Output the [X, Y] coordinate of the center of the cell containing the given text.  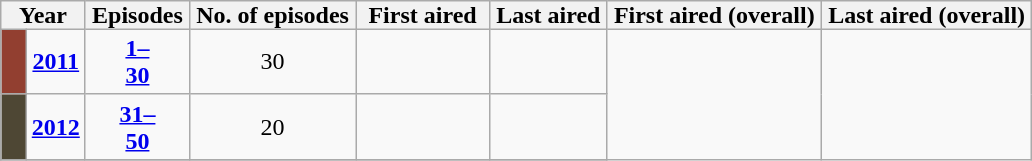
Episodes [137, 15]
Year [44, 15]
First aired (overall) [714, 15]
2011 [56, 62]
Last aired (overall) [926, 15]
Last aired [548, 15]
First aired [423, 15]
20 [273, 126]
31–50 [137, 126]
1–30 [137, 62]
30 [273, 62]
No. of episodes [273, 15]
2012 [56, 126]
